Determine the [X, Y] coordinate at the center of the cell enclosing the given text.  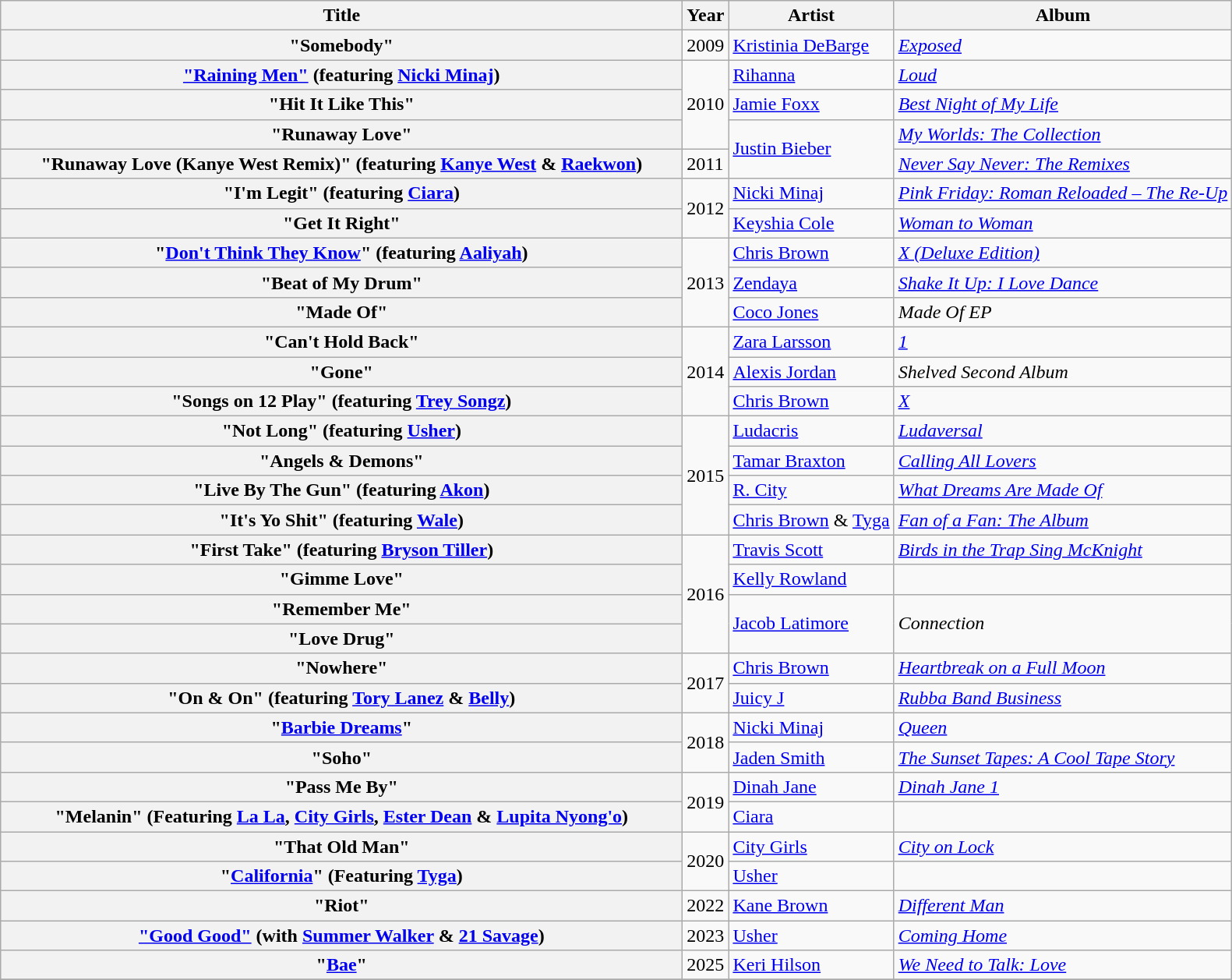
2022 [706, 906]
"Barbie Dreams" [341, 727]
Heartbreak on a Full Moon [1063, 668]
"Don't Think They Know" (featuring Aaliyah) [341, 253]
X (Deluxe Edition) [1063, 253]
2020 [706, 861]
"Somebody" [341, 45]
1 [1063, 341]
"Nowhere" [341, 668]
Ludaversal [1063, 431]
Never Say Never: The Remixes [1063, 164]
Juicy J [811, 698]
"Angels & Demons" [341, 461]
My Worlds: The Collection [1063, 134]
"Soho" [341, 757]
Jamie Foxx [811, 104]
"Raining Men" (featuring Nicki Minaj) [341, 75]
Made Of EP [1063, 312]
"Remember Me" [341, 609]
Woman to Woman [1063, 223]
Ciara [811, 816]
Justin Bieber [811, 149]
"Pass Me By" [341, 787]
"First Take" (featuring Bryson Tiller) [341, 550]
"California" (Featuring Tyga) [341, 876]
2013 [706, 282]
2018 [706, 742]
Loud [1063, 75]
"Songs on 12 Play" (featuring Trey Songz) [341, 402]
Birds in the Trap Sing McKnight [1063, 550]
2023 [706, 936]
"Not Long" (featuring Usher) [341, 431]
2016 [706, 594]
What Dreams Are Made Of [1063, 490]
"Beat of My Drum" [341, 282]
"Live By The Gun" (featuring Akon) [341, 490]
"Can't Hold Back" [341, 341]
"Runaway Love (Kanye West Remix)" (featuring Kanye West & Raekwon) [341, 164]
R. City [811, 490]
2011 [706, 164]
"Made Of" [341, 312]
Zendaya [811, 282]
"Get It Right" [341, 223]
2012 [706, 208]
Zara Larsson [811, 341]
"Melanin" (Featuring La La, City Girls, Ester Dean & Lupita Nyong'o) [341, 816]
2009 [706, 45]
Connection [1063, 624]
Jacob Latimore [811, 624]
"Good Good" (with Summer Walker & 21 Savage) [341, 936]
Ludacris [811, 431]
Album [1063, 16]
City on Lock [1063, 846]
Alexis Jordan [811, 372]
Kane Brown [811, 906]
Artist [811, 16]
"Runaway Love" [341, 134]
Shelved Second Album [1063, 372]
"Hit It Like This" [341, 104]
The Sunset Tapes: A Cool Tape Story [1063, 757]
"On & On" (featuring Tory Lanez & Belly) [341, 698]
"That Old Man" [341, 846]
Kristinia DeBarge [811, 45]
"Bae" [341, 965]
Keri Hilson [811, 965]
Dinah Jane [811, 787]
X [1063, 402]
"Gimme Love" [341, 579]
Travis Scott [811, 550]
Rubba Band Business [1063, 698]
Jaden Smith [811, 757]
2014 [706, 371]
2019 [706, 801]
Different Man [1063, 906]
City Girls [811, 846]
"Love Drug" [341, 639]
2025 [706, 965]
Coco Jones [811, 312]
Rihanna [811, 75]
"Riot" [341, 906]
Dinah Jane 1 [1063, 787]
Keyshia Cole [811, 223]
2010 [706, 104]
Coming Home [1063, 936]
"It's Yo Shit" (featuring Wale) [341, 520]
Title [341, 16]
Best Night of My Life [1063, 104]
Calling All Lovers [1063, 461]
Year [706, 16]
Chris Brown & Tyga [811, 520]
Exposed [1063, 45]
Pink Friday: Roman Reloaded – The Re-Up [1063, 193]
2015 [706, 476]
Kelly Rowland [811, 579]
Fan of a Fan: The Album [1063, 520]
"Gone" [341, 372]
2017 [706, 683]
"I'm Legit" (featuring Ciara) [341, 193]
Tamar Braxton [811, 461]
Shake It Up: I Love Dance [1063, 282]
We Need to Talk: Love [1063, 965]
Queen [1063, 727]
